For the text-containing cell, return its midpoint in [X, Y] coordinate format. 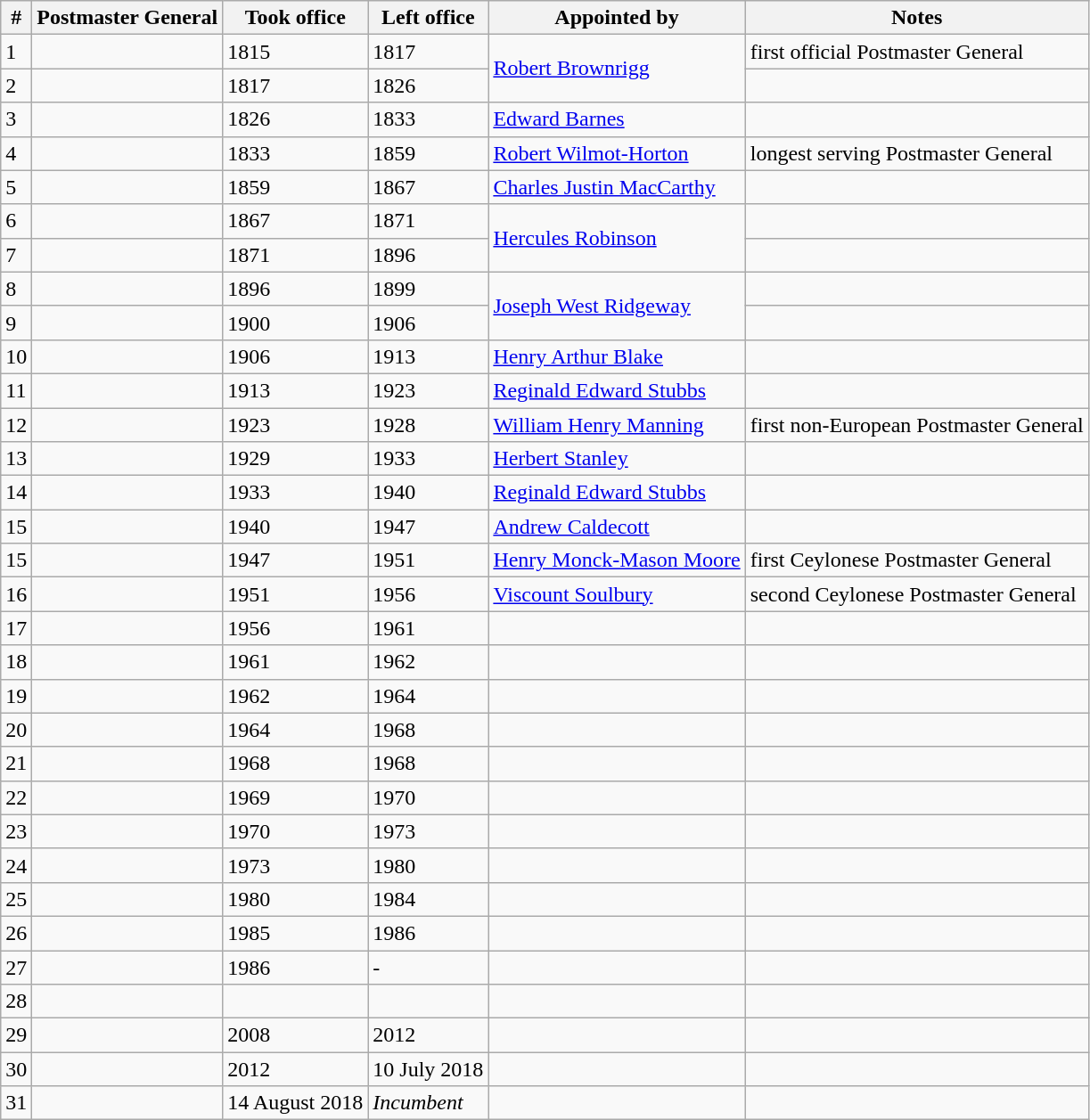
27 [16, 967]
14 August 2018 [296, 1103]
7 [16, 255]
31 [16, 1103]
23 [16, 831]
1900 [296, 323]
first non-European Postmaster General [916, 425]
first Ceylonese Postmaster General [916, 560]
Andrew Caldecott [617, 527]
25 [16, 899]
2 [16, 86]
24 [16, 865]
first official Postmaster General [916, 52]
13 [16, 459]
1815 [296, 52]
14 [16, 493]
10 [16, 356]
26 [16, 933]
Herbert Stanley [617, 459]
17 [16, 628]
18 [16, 662]
1899 [428, 289]
9 [16, 323]
Edward Barnes [617, 119]
second Ceylonese Postmaster General [916, 594]
29 [16, 1035]
Hercules Robinson [617, 238]
16 [16, 594]
28 [16, 1001]
5 [16, 187]
8 [16, 289]
Joseph West Ridgeway [617, 306]
1969 [296, 797]
12 [16, 425]
21 [16, 764]
William Henry Manning [617, 425]
30 [16, 1069]
Took office [296, 18]
1929 [296, 459]
19 [16, 696]
longest serving Postmaster General [916, 153]
10 July 2018 [428, 1069]
Viscount Soulbury [617, 594]
Left office [428, 18]
1985 [296, 933]
Henry Monck-Mason Moore [617, 560]
Postmaster General [127, 18]
Incumbent [428, 1103]
# [16, 18]
Charles Justin MacCarthy [617, 187]
1 [16, 52]
- [428, 967]
2008 [296, 1035]
3 [16, 119]
1984 [428, 899]
1928 [428, 425]
Robert Wilmot-Horton [617, 153]
20 [16, 730]
Notes [916, 18]
Robert Brownrigg [617, 69]
4 [16, 153]
Henry Arthur Blake [617, 356]
11 [16, 390]
22 [16, 797]
Appointed by [617, 18]
6 [16, 221]
